Pinpoint the cell where the given text exists, returning its [x, y] midpoint coordinate. 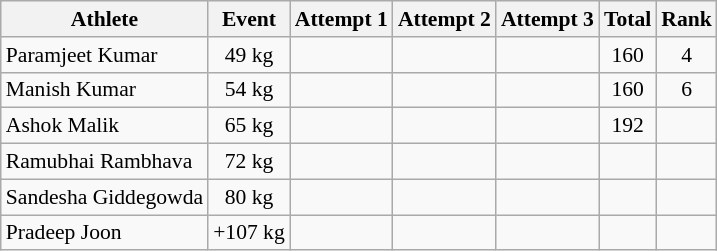
Ashok Malik [104, 126]
Manish Kumar [104, 90]
Athlete [104, 19]
Attempt 3 [548, 19]
Sandesha Giddegowda [104, 197]
65 kg [249, 126]
192 [628, 126]
Pradeep Joon [104, 233]
Paramjeet Kumar [104, 55]
4 [686, 55]
54 kg [249, 90]
6 [686, 90]
Rank [686, 19]
72 kg [249, 162]
Event [249, 19]
80 kg [249, 197]
Attempt 2 [444, 19]
Attempt 1 [342, 19]
Ramubhai Rambhava [104, 162]
49 kg [249, 55]
+107 kg [249, 233]
Total [628, 19]
